Scan for the cell matching the given text and deliver its (x, y) coordinate at center. 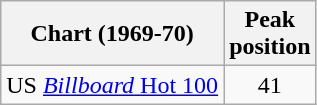
41 (270, 85)
Peakposition (270, 34)
US Billboard Hot 100 (112, 85)
Chart (1969-70) (112, 34)
